Determine the (x, y) coordinate at the center of the cell enclosing the given text.  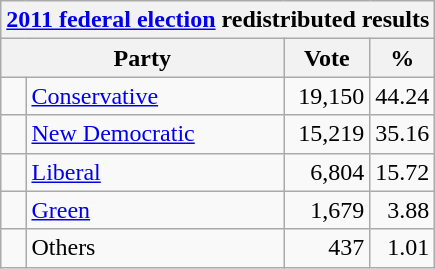
1,679 (327, 210)
1.01 (402, 248)
19,150 (327, 96)
3.88 (402, 210)
% (402, 58)
Liberal (155, 172)
15,219 (327, 134)
6,804 (327, 172)
New Democratic (155, 134)
Conservative (155, 96)
437 (327, 248)
35.16 (402, 134)
44.24 (402, 96)
Others (155, 248)
15.72 (402, 172)
Green (155, 210)
Vote (327, 58)
Party (142, 58)
2011 federal election redistributed results (218, 20)
